Return the [X, Y] coordinate for the center point of the cell that contains the specified text.  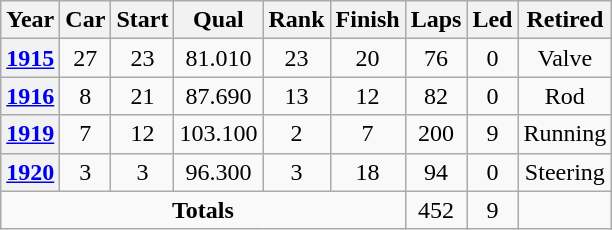
Year [30, 20]
Car [86, 20]
8 [86, 96]
Finish [368, 20]
82 [436, 96]
27 [86, 58]
452 [436, 210]
96.300 [218, 172]
Valve [565, 58]
Rod [565, 96]
20 [368, 58]
81.010 [218, 58]
2 [296, 134]
Qual [218, 20]
13 [296, 96]
Rank [296, 20]
Retired [565, 20]
Running [565, 134]
87.690 [218, 96]
Start [142, 20]
Totals [203, 210]
Steering [565, 172]
1920 [30, 172]
1919 [30, 134]
1915 [30, 58]
Laps [436, 20]
Led [492, 20]
21 [142, 96]
18 [368, 172]
103.100 [218, 134]
76 [436, 58]
1916 [30, 96]
200 [436, 134]
94 [436, 172]
